Find where the given text appears and provide that cell's center as (X, Y) coordinate. 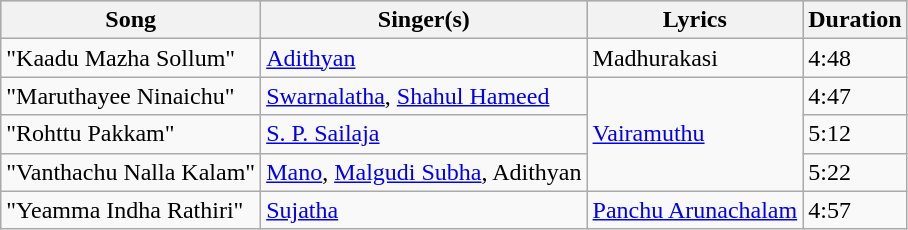
S. P. Sailaja (424, 134)
"Kaadu Mazha Sollum" (131, 58)
Duration (855, 20)
Lyrics (695, 20)
"Rohttu Pakkam" (131, 134)
4:48 (855, 58)
"Vanthachu Nalla Kalam" (131, 172)
"Maruthayee Ninaichu" (131, 96)
Panchu Arunachalam (695, 210)
Madhurakasi (695, 58)
Singer(s) (424, 20)
Song (131, 20)
Mano, Malgudi Subha, Adithyan (424, 172)
Adithyan (424, 58)
5:12 (855, 134)
Vairamuthu (695, 134)
4:57 (855, 210)
5:22 (855, 172)
Sujatha (424, 210)
"Yeamma Indha Rathiri" (131, 210)
Swarnalatha, Shahul Hameed (424, 96)
4:47 (855, 96)
